Scan for the cell matching the given text and deliver its [X, Y] coordinate at center. 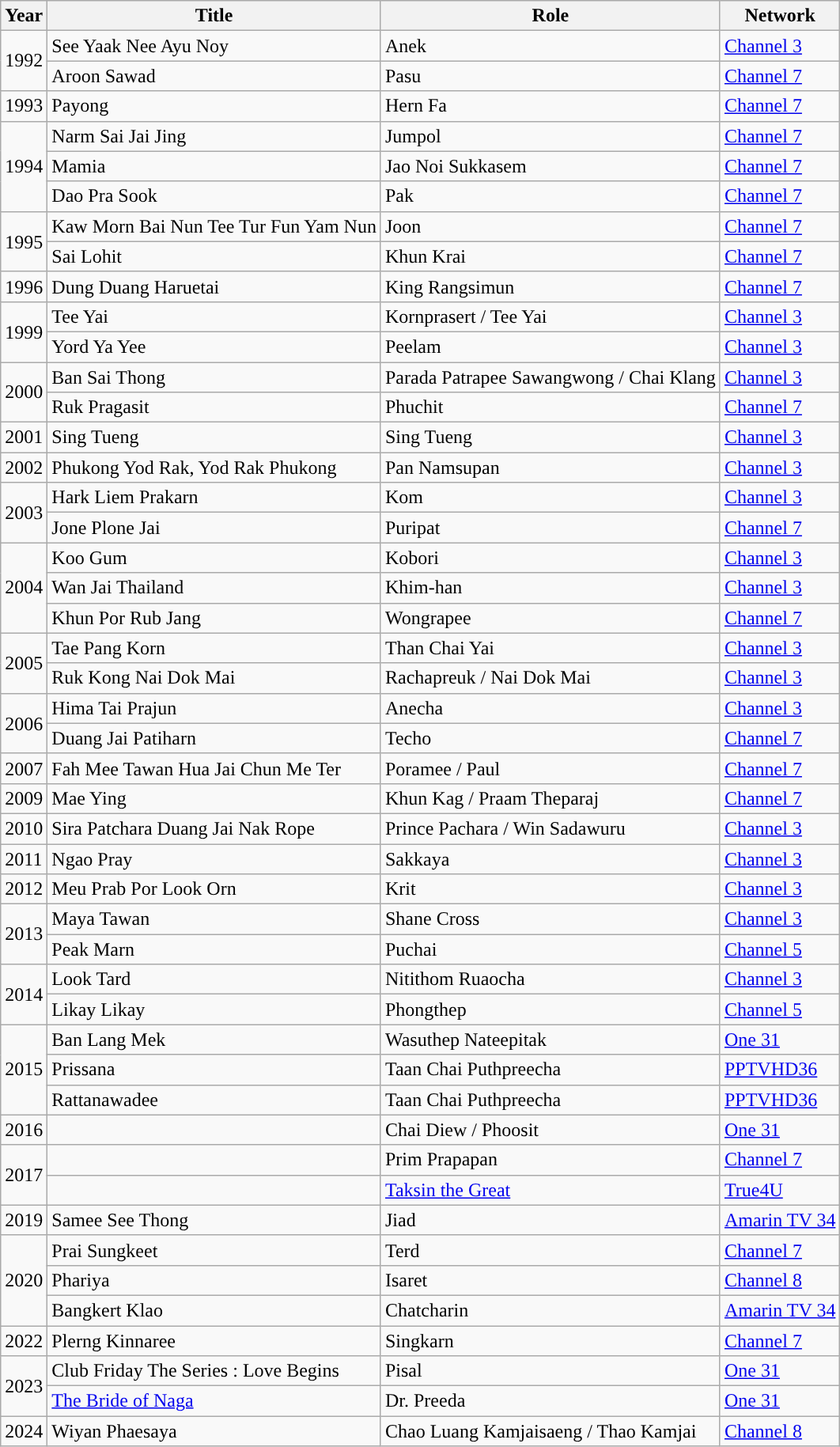
Payong [214, 106]
Jao Noi Sukkasem [551, 166]
Ban Lang Mek [214, 1040]
Meu Prab Por Look Orn [214, 889]
1993 [24, 106]
Tae Pang Korn [214, 648]
Ruk Kong Nai Dok Mai [214, 678]
Khun Krai [551, 256]
Koo Gum [214, 558]
Plerng Kinnaree [214, 1341]
2006 [24, 723]
Narm Sai Jai Jing [214, 136]
Khun Por Rub Jang [214, 618]
2014 [24, 994]
Peelam [551, 347]
Phuchit [551, 407]
Hark Liem Prakarn [214, 498]
Chai Diew / Phoosit [551, 1130]
Peak Marn [214, 949]
Likay Likay [214, 1009]
1999 [24, 331]
Network [780, 16]
Nitithom Ruaocha [551, 979]
Tee Yai [214, 316]
Sakkaya [551, 858]
Rachapreuk / Nai Dok Mai [551, 678]
Hima Tai Prajun [214, 708]
Fah Mee Tawan Hua Jai Chun Me Ter [214, 768]
Parada Patrapee Sawangwong / Chai Klang [551, 377]
Ngao Pray [214, 858]
Look Tard [214, 979]
Samee See Thong [214, 1220]
Joon [551, 226]
Jumpol [551, 136]
2009 [24, 798]
2002 [24, 468]
Khun Kag / Praam Theparaj [551, 798]
Anecha [551, 708]
Phukong Yod Rak, Yod Rak Phukong [214, 468]
Prissana [214, 1070]
Krit [551, 889]
2023 [24, 1386]
2016 [24, 1130]
Pasu [551, 76]
Isaret [551, 1280]
2007 [24, 768]
Techo [551, 738]
2001 [24, 438]
Sai Lohit [214, 256]
Phongthep [551, 1009]
Bangkert Klao [214, 1310]
Yord Ya Yee [214, 347]
The Bride of Naga [214, 1401]
2020 [24, 1280]
Maya Tawan [214, 919]
2017 [24, 1175]
2013 [24, 934]
Dung Duang Haruetai [214, 286]
Shane Cross [551, 919]
Taksin the Great [551, 1190]
Wasuthep Nateepitak [551, 1040]
Club Friday The Series : Love Begins [214, 1371]
2005 [24, 663]
Than Chai Yai [551, 648]
2010 [24, 828]
Ban Sai Thong [214, 377]
Wongrapee [551, 618]
Kobori [551, 558]
2012 [24, 889]
Chatcharin [551, 1310]
1996 [24, 286]
Dao Pra Sook [214, 196]
Mae Ying [214, 798]
Khim-han [551, 588]
Wan Jai Thailand [214, 588]
Jiad [551, 1220]
2004 [24, 588]
Phariya [214, 1280]
Kaw Morn Bai Nun Tee Tur Fun Yam Nun [214, 226]
Duang Jai Patiharn [214, 738]
Kom [551, 498]
Prim Prapapan [551, 1160]
1994 [24, 166]
2022 [24, 1341]
Pan Namsupan [551, 468]
Poramee / Paul [551, 768]
2024 [24, 1431]
1992 [24, 61]
Singkarn [551, 1341]
Pak [551, 196]
Anek [551, 46]
Ruk Pragasit [214, 407]
Chao Luang Kamjaisaeng / Thao Kamjai [551, 1431]
Year [24, 16]
True4U [780, 1190]
Role [551, 16]
Puchai [551, 949]
Puripat [551, 528]
Kornprasert / Tee Yai [551, 316]
Title [214, 16]
King Rangsimun [551, 286]
2015 [24, 1070]
Hern Fa [551, 106]
Sira Patchara Duang Jai Nak Rope [214, 828]
Aroon Sawad [214, 76]
Jone Plone Jai [214, 528]
1995 [24, 241]
Prince Pachara / Win Sadawuru [551, 828]
Mamia [214, 166]
2019 [24, 1220]
Prai Sungkeet [214, 1250]
2011 [24, 858]
Wiyan Phaesaya [214, 1431]
Dr. Preeda [551, 1401]
See Yaak Nee Ayu Noy [214, 46]
Pisal [551, 1371]
2000 [24, 392]
Terd [551, 1250]
Rattanawadee [214, 1100]
2003 [24, 513]
